Pinpoint the cell where the given text exists, returning its [x, y] midpoint coordinate. 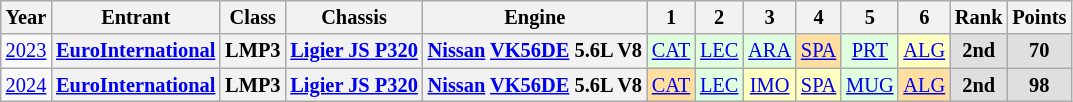
70 [1039, 51]
2 [719, 17]
2023 [26, 51]
Entrant [136, 17]
ARA [770, 51]
Year [26, 17]
PRT [870, 51]
5 [870, 17]
Engine [535, 17]
3 [770, 17]
MUG [870, 85]
Chassis [354, 17]
4 [818, 17]
Class [252, 17]
6 [924, 17]
Rank [978, 17]
1 [671, 17]
IMO [770, 85]
Points [1039, 17]
2024 [26, 85]
98 [1039, 85]
